For the text-containing cell, return its midpoint in (X, Y) coordinate format. 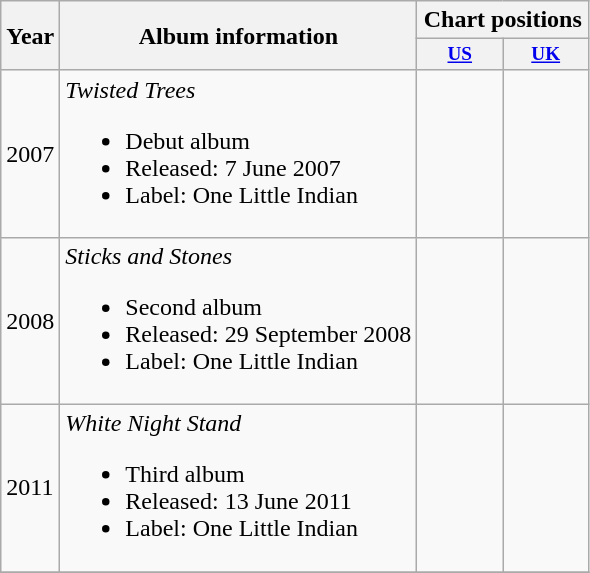
UK (546, 55)
Twisted TreesDebut albumReleased: 7 June 2007Label: One Little Indian (238, 154)
Year (30, 36)
White Night StandThird albumReleased: 13 June 2011Label: One Little Indian (238, 488)
2008 (30, 322)
2007 (30, 154)
Sticks and StonesSecond albumReleased: 29 September 2008Label: One Little Indian (238, 322)
Chart positions (503, 20)
Album information (238, 36)
2011 (30, 488)
US (460, 55)
